Provide the (x, y) coordinate of the cell's center where the given text is located.  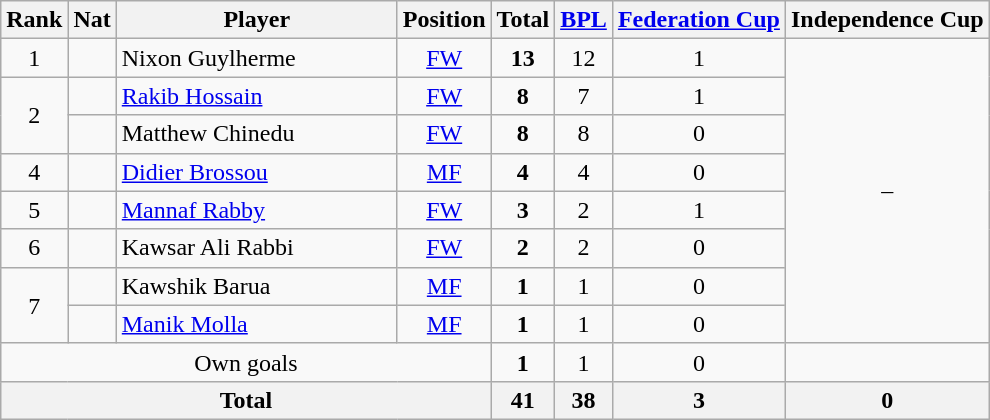
38 (584, 400)
Position (444, 20)
Kawshik Barua (256, 286)
Independence Cup (887, 20)
Player (256, 20)
41 (523, 400)
12 (584, 58)
Nixon Guylherme (256, 58)
Mannaf Rabby (256, 210)
Matthew Chinedu (256, 134)
Nat (92, 20)
Manik Molla (256, 324)
5 (34, 210)
– (887, 191)
Rank (34, 20)
Federation Cup (698, 20)
Own goals (246, 362)
6 (34, 248)
BPL (584, 20)
Didier Brossou (256, 172)
Kawsar Ali Rabbi (256, 248)
Rakib Hossain (256, 96)
13 (523, 58)
